From the cell containing the given text, extract its center point as (x, y) coordinate. 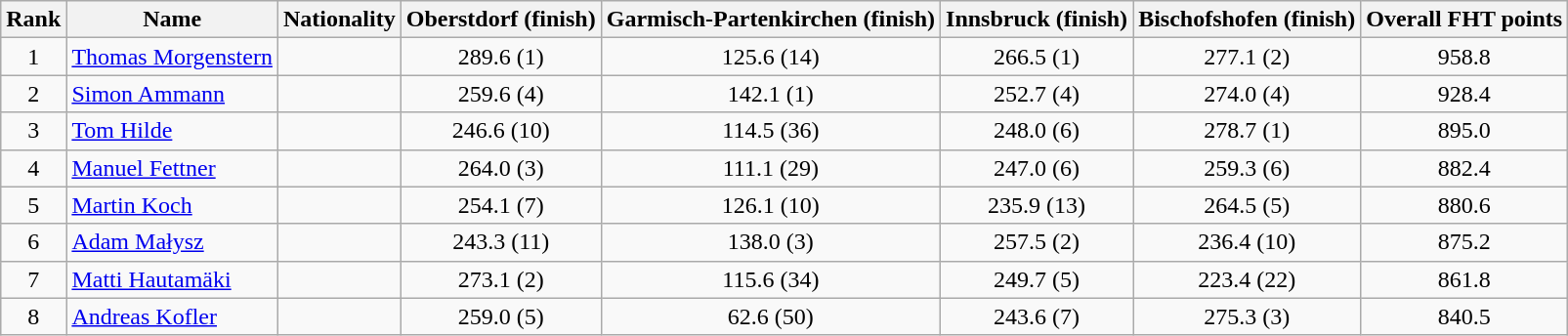
Rank (33, 20)
125.6 (14) (770, 57)
115.6 (34) (770, 279)
142.1 (1) (770, 94)
Simon Ammann (172, 94)
2 (33, 94)
Andreas Kofler (172, 316)
247.0 (6) (1038, 168)
114.5 (36) (770, 131)
880.6 (1464, 205)
62.6 (50) (770, 316)
223.4 (22) (1247, 279)
264.0 (3) (500, 168)
275.3 (3) (1247, 316)
895.0 (1464, 131)
928.4 (1464, 94)
Manuel Fettner (172, 168)
3 (33, 131)
6 (33, 242)
266.5 (1) (1038, 57)
277.1 (2) (1247, 57)
861.8 (1464, 279)
Thomas Morgenstern (172, 57)
Tom Hilde (172, 131)
273.1 (2) (500, 279)
4 (33, 168)
882.4 (1464, 168)
Oberstdorf (finish) (500, 20)
243.3 (11) (500, 242)
259.6 (4) (500, 94)
7 (33, 279)
Overall FHT points (1464, 20)
Garmisch-Partenkirchen (finish) (770, 20)
259.3 (6) (1247, 168)
111.1 (29) (770, 168)
289.6 (1) (500, 57)
254.1 (7) (500, 205)
Martin Koch (172, 205)
5 (33, 205)
278.7 (1) (1247, 131)
236.4 (10) (1247, 242)
Innsbruck (finish) (1038, 20)
246.6 (10) (500, 131)
Name (172, 20)
249.7 (5) (1038, 279)
1 (33, 57)
259.0 (5) (500, 316)
138.0 (3) (770, 242)
958.8 (1464, 57)
252.7 (4) (1038, 94)
248.0 (6) (1038, 131)
Matti Hautamäki (172, 279)
840.5 (1464, 316)
Adam Małysz (172, 242)
243.6 (7) (1038, 316)
235.9 (13) (1038, 205)
875.2 (1464, 242)
257.5 (2) (1038, 242)
Nationality (339, 20)
264.5 (5) (1247, 205)
Bischofshofen (finish) (1247, 20)
8 (33, 316)
274.0 (4) (1247, 94)
126.1 (10) (770, 205)
